From the cell containing the given text, extract its center point as [X, Y] coordinate. 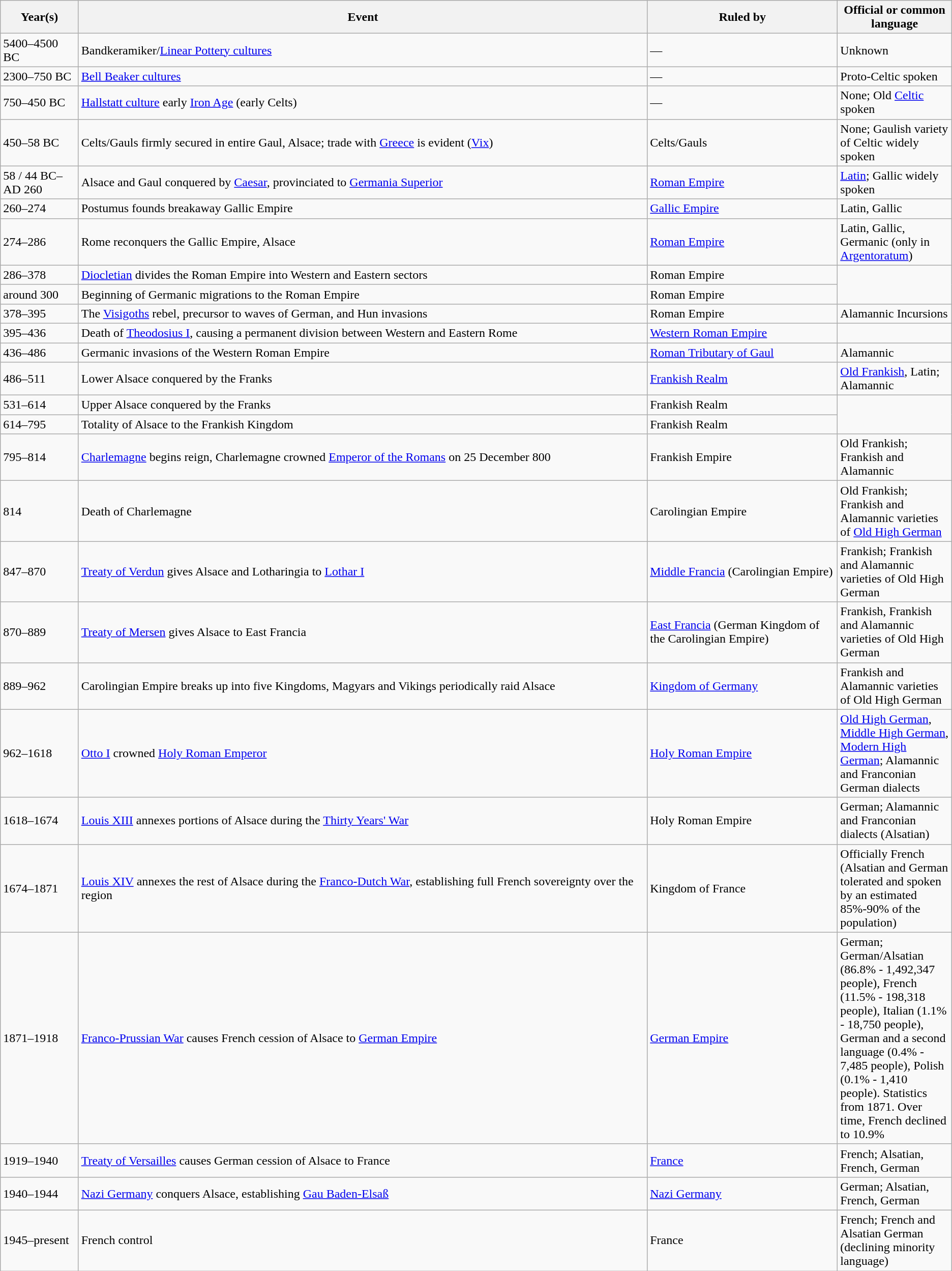
1674–1871 [40, 888]
German; Alsatian, French, German [895, 1194]
Alsace and Gaul conquered by Caesar, provinciated to Germania Superior [363, 182]
Otto I crowned Holy Roman Emperor [363, 753]
German Empire [742, 1038]
Frankish; Frankish and Alamannic varieties of Old High German [895, 572]
Frankish, Frankish and Alamannic varieties of Old High German [895, 632]
Official or common language [895, 17]
286–378 [40, 275]
58 / 44 BC–AD 260 [40, 182]
French; Alsatian, French, German [895, 1160]
East Francia (German Kingdom of the Carolingian Empire) [742, 632]
Alamannic Incursions [895, 313]
Bell Beaker cultures [363, 76]
French control [363, 1240]
Celts/Gauls firmly secured in entire Gaul, Alsace; trade with Greece is evident (Vix) [363, 142]
Alamannic [895, 353]
486–511 [40, 379]
Proto-Celtic spoken [895, 76]
None; Old Celtic spoken [895, 103]
Charlemagne begins reign, Charlemagne crowned Emperor of the Romans on 25 December 800 [363, 457]
Franco-Prussian War causes French cession of Alsace to German Empire [363, 1038]
436–486 [40, 353]
Gallic Empire [742, 209]
1940–1944 [40, 1194]
around 300 [40, 294]
274–286 [40, 242]
Middle Francia (Carolingian Empire) [742, 572]
Upper Alsace conquered by the Franks [363, 405]
Old Frankish; Frankish and Alamannic [895, 457]
Treaty of Verdun gives Alsace and Lotharingia to Lothar I [363, 572]
Louis XIII annexes portions of Alsace during the Thirty Years' War [363, 821]
378–395 [40, 313]
Latin; Gallic widely spoken [895, 182]
Rome reconquers the Gallic Empire, Alsace [363, 242]
795–814 [40, 457]
1871–1918 [40, 1038]
962–1618 [40, 753]
5400–4500 BC [40, 50]
Postumus founds breakaway Gallic Empire [363, 209]
Latin, Gallic [895, 209]
Death of Charlemagne [363, 511]
French; French and Alsatian German (declining minority language) [895, 1240]
Germanic invasions of the Western Roman Empire [363, 353]
Kingdom of France [742, 888]
Nazi Germany [742, 1194]
Officially French (Alsatian and German tolerated and spoken by an estimated 85%-90% of the population) [895, 888]
1618–1674 [40, 821]
Old Frankish; Frankish and Alamannic varieties of Old High German [895, 511]
Beginning of Germanic migrations to the Roman Empire [363, 294]
Frankish Empire [742, 457]
Lower Alsace conquered by the Franks [363, 379]
Treaty of Versailles causes German cession of Alsace to France [363, 1160]
Latin, Gallic, Germanic (only in Argentoratum) [895, 242]
450–58 BC [40, 142]
Celts/Gauls [742, 142]
Hallstatt culture early Iron Age (early Celts) [363, 103]
814 [40, 511]
Ruled by [742, 17]
Death of Theodosius I, causing a permanent division between Western and Eastern Rome [363, 333]
Kingdom of Germany [742, 686]
Year(s) [40, 17]
614–795 [40, 424]
Old High German, Middle High German, Modern High German; Alamannic and Franconian German dialects [895, 753]
Diocletian divides the Roman Empire into Western and Eastern sectors [363, 275]
870–889 [40, 632]
2300–750 BC [40, 76]
395–436 [40, 333]
1919–1940 [40, 1160]
Carolingian Empire breaks up into five Kingdoms, Magyars and Vikings periodically raid Alsace [363, 686]
1945–present [40, 1240]
Unknown [895, 50]
Old Frankish, Latin; Alamannic [895, 379]
Frankish and Alamannic varieties of Old High German [895, 686]
Event [363, 17]
German; Alamannic and Franconian dialects (Alsatian) [895, 821]
Nazi Germany conquers Alsace, establishing Gau Baden-Elsaß [363, 1194]
847–870 [40, 572]
Western Roman Empire [742, 333]
Roman Tributary of Gaul [742, 353]
260–274 [40, 209]
None; Gaulish variety of Celtic widely spoken [895, 142]
Carolingian Empire [742, 511]
Treaty of Mersen gives Alsace to East Francia [363, 632]
889–962 [40, 686]
Totality of Alsace to the Frankish Kingdom [363, 424]
531–614 [40, 405]
Bandkeramiker/Linear Pottery cultures [363, 50]
750–450 BC [40, 103]
The Visigoths rebel, precursor to waves of German, and Hun invasions [363, 313]
Louis XIV annexes the rest of Alsace during the Franco-Dutch War, establishing full French sovereignty over the region [363, 888]
